Capture the cell that displays the provided text and extract its (X, Y) central coordinate. 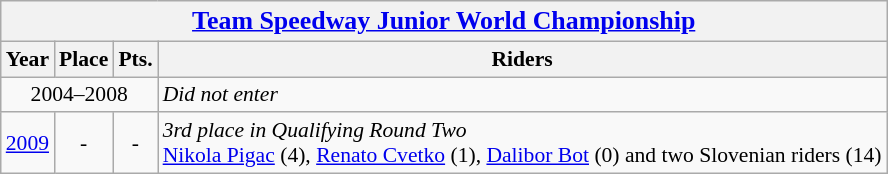
Did not enter (522, 95)
Place (84, 59)
Riders (522, 59)
Year (28, 59)
2009 (28, 144)
3rd place in Qualifying Round Two Nikola Pigac (4), Renato Cvetko (1), Dalibor Bot (0) and two Slovenian riders (14) (522, 144)
Team Speedway Junior World Championship (444, 21)
Pts. (135, 59)
2004–2008 (80, 95)
